Identify which cell holds the provided text, then report its [x, y] central coordinate. 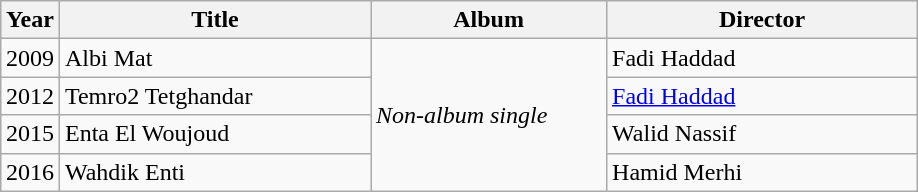
2012 [30, 96]
2009 [30, 58]
Albi Mat [214, 58]
Year [30, 20]
Title [214, 20]
2016 [30, 172]
2015 [30, 134]
Wahdik Enti [214, 172]
Album [488, 20]
Enta El Woujoud [214, 134]
Walid Nassif [762, 134]
Temro2 Tetghandar [214, 96]
Director [762, 20]
Non-album single [488, 115]
Hamid Merhi [762, 172]
